Return the (x, y) coordinate for the center point of the cell that contains the specified text.  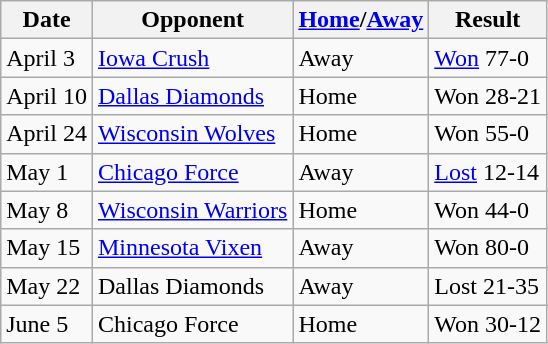
Won 77-0 (488, 58)
Lost 21-35 (488, 286)
Won 28-21 (488, 96)
May 8 (47, 210)
June 5 (47, 324)
Won 80-0 (488, 248)
Home/Away (361, 20)
April 3 (47, 58)
May 15 (47, 248)
May 1 (47, 172)
Wisconsin Warriors (192, 210)
Iowa Crush (192, 58)
Wisconsin Wolves (192, 134)
Lost 12-14 (488, 172)
Won 44-0 (488, 210)
April 24 (47, 134)
Won 55-0 (488, 134)
May 22 (47, 286)
Date (47, 20)
April 10 (47, 96)
Opponent (192, 20)
Minnesota Vixen (192, 248)
Won 30-12 (488, 324)
Result (488, 20)
